For the text-containing cell, return its midpoint in [X, Y] coordinate format. 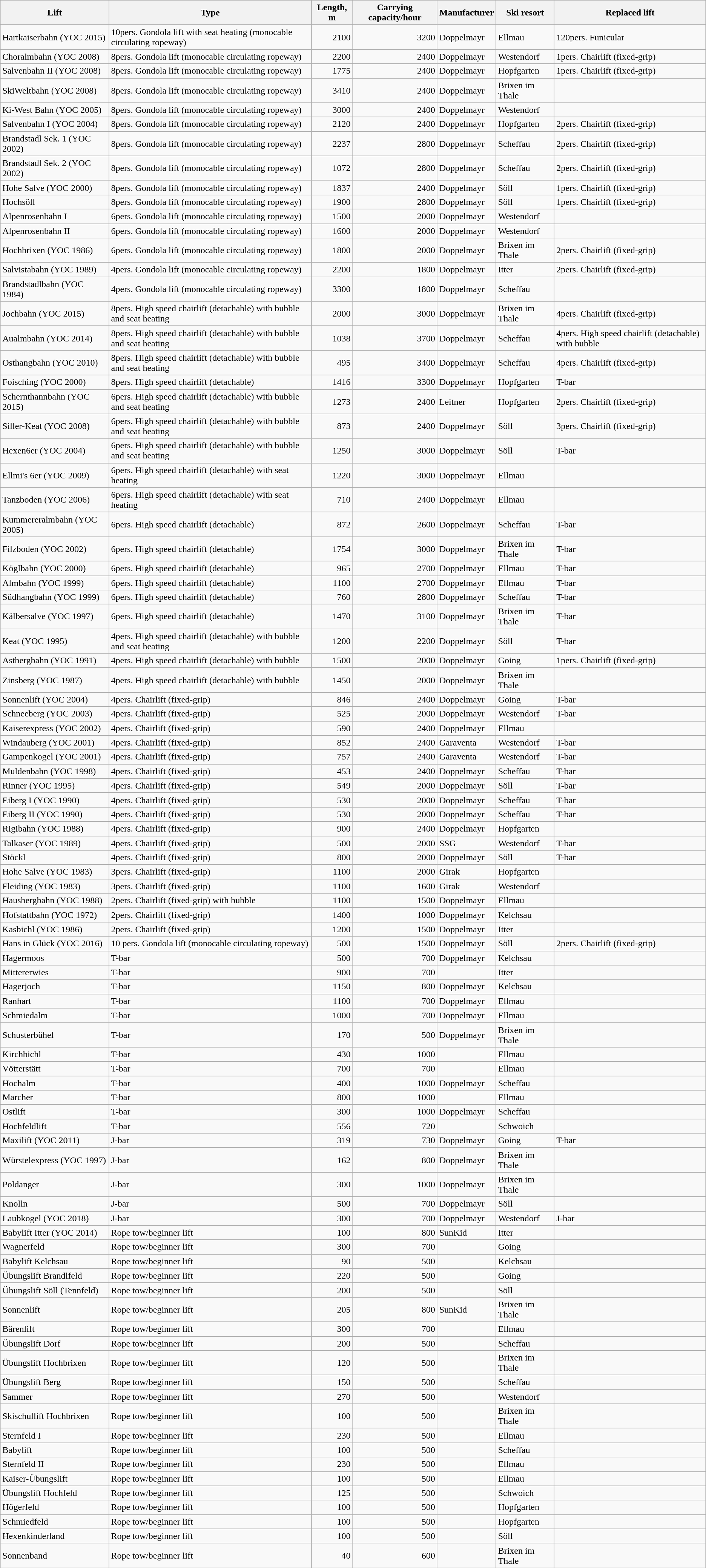
1450 [332, 680]
1220 [332, 475]
525 [332, 714]
Kummereralmbahn (YOC 2005) [55, 524]
Rigibahn (YOC 1988) [55, 829]
1416 [332, 382]
Kälbersalve (YOC 1997) [55, 616]
Stöckl [55, 858]
120 [332, 1363]
Hexenkinderland [55, 1536]
Leitner [467, 401]
846 [332, 699]
Osthangbahn (YOC 2010) [55, 363]
Hausbergbahn (YOC 1988) [55, 901]
Muldenbahn (YOC 1998) [55, 771]
3200 [395, 37]
Hagerjoch [55, 987]
Hexen6er (YOC 2004) [55, 450]
170 [332, 1035]
Vötterstätt [55, 1068]
Tanzboden (YOC 2006) [55, 500]
Ski resort [525, 13]
Ostlift [55, 1112]
1775 [332, 71]
Ki-West Bahn (YOC 2005) [55, 110]
Bärenlift [55, 1329]
125 [332, 1493]
Kirchbichl [55, 1054]
720 [395, 1126]
Almbahn (YOC 1999) [55, 583]
Würstelexpress (YOC 1997) [55, 1160]
Type [210, 13]
760 [332, 597]
1150 [332, 987]
Sammer [55, 1397]
Brandstadl Sek. 2 (YOC 2002) [55, 168]
495 [332, 363]
Hagermoos [55, 958]
Hofstattbahn (YOC 1972) [55, 915]
4pers. High speed chairlift (detachable) with bubble and seat heating [210, 641]
Astbergbahn (YOC 1991) [55, 661]
162 [332, 1160]
Knolln [55, 1204]
965 [332, 568]
Babylift Kelchsau [55, 1261]
40 [332, 1555]
Schernthannbahn (YOC 2015) [55, 401]
Schmiedalm [55, 1015]
Keat (YOC 1995) [55, 641]
Ranhart [55, 1001]
Hohe Salve (YOC 1983) [55, 872]
Lift [55, 13]
Zinsberg (YOC 1987) [55, 680]
Talkaser (YOC 1989) [55, 843]
Köglbahn (YOC 2000) [55, 568]
2100 [332, 37]
400 [332, 1083]
Choralmbahn (YOC 2008) [55, 57]
2600 [395, 524]
3100 [395, 616]
Südhangbahn (YOC 1999) [55, 597]
Eiberg II (YOC 1990) [55, 814]
1837 [332, 188]
Laubkogel (YOC 2018) [55, 1218]
220 [332, 1276]
Ellmi's 6er (YOC 2009) [55, 475]
Wagnerfeld [55, 1247]
90 [332, 1261]
120pers. Funicular [630, 37]
Hartkaiserbahn (YOC 2015) [55, 37]
Schmiedfeld [55, 1522]
Högerfeld [55, 1507]
Alpenrosenbahn II [55, 231]
Hochalm [55, 1083]
1470 [332, 616]
Jochbahn (YOC 2015) [55, 314]
Hochfeldlift [55, 1126]
Maxilift (YOC 2011) [55, 1141]
Übungslift Dorf [55, 1344]
Hans in Glück (YOC 2016) [55, 944]
Foisching (YOC 2000) [55, 382]
556 [332, 1126]
453 [332, 771]
Length, m [332, 13]
1038 [332, 338]
2120 [332, 124]
1072 [332, 168]
1900 [332, 202]
2pers. Chairlift (fixed-grip) with bubble [210, 901]
Replaced lift [630, 13]
1400 [332, 915]
Salvenbahn II (YOC 2008) [55, 71]
Hochsöll [55, 202]
Übungslift Brandlfeld [55, 1276]
Windauberg (YOC 2001) [55, 742]
Sonnenband [55, 1555]
10pers. Gondola lift with seat heating (monocable circulating ropeway) [210, 37]
Brandstadlbahn (YOC 1984) [55, 289]
SSG [467, 843]
852 [332, 742]
3410 [332, 91]
Hochbrixen (YOC 1986) [55, 251]
Gampenkogel (YOC 2001) [55, 757]
Aualmbahn (YOC 2014) [55, 338]
SkiWeltbahn (YOC 2008) [55, 91]
Fleiding (YOC 1983) [55, 886]
430 [332, 1054]
Schneeberg (YOC 2003) [55, 714]
Siller-Keat (YOC 2008) [55, 426]
Kasbichl (YOC 1986) [55, 929]
590 [332, 728]
Sternfeld I [55, 1436]
Eiberg I (YOC 1990) [55, 800]
710 [332, 500]
1754 [332, 549]
Übungslift Hochbrixen [55, 1363]
8pers. High speed chairlift (detachable) [210, 382]
270 [332, 1397]
150 [332, 1382]
10 pers. Gondola lift (monocable circulating ropeway) [210, 944]
730 [395, 1141]
Poldanger [55, 1185]
Skischullift Hochbrixen [55, 1416]
3700 [395, 338]
873 [332, 426]
Filzboden (YOC 2002) [55, 549]
Brandstadl Sek. 1 (YOC 2002) [55, 143]
Carrying capacity/hour [395, 13]
Hohe Salve (YOC 2000) [55, 188]
Marcher [55, 1098]
549 [332, 786]
872 [332, 524]
319 [332, 1141]
Übungslift Berg [55, 1382]
Übungslift Hochfeld [55, 1493]
1273 [332, 401]
Kaiser-Übungslift [55, 1479]
Babylift [55, 1450]
Salvenbahn I (YOC 2004) [55, 124]
2237 [332, 143]
1250 [332, 450]
Schusterbühel [55, 1035]
757 [332, 757]
Mittererwies [55, 972]
Sternfeld II [55, 1464]
Alpenrosenbahn I [55, 216]
Salvistabahn (YOC 1989) [55, 270]
Sonnenlift (YOC 2004) [55, 699]
205 [332, 1309]
Übungslift Söll (Tennfeld) [55, 1290]
Sonnenlift [55, 1309]
Babylift Itter (YOC 2014) [55, 1233]
Manufacturer [467, 13]
3400 [395, 363]
Kaiserexpress (YOC 2002) [55, 728]
Rinner (YOC 1995) [55, 786]
600 [395, 1555]
